Scan for the cell matching the given text and deliver its [X, Y] coordinate at center. 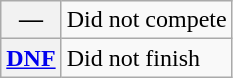
Did not finish [146, 58]
Did not compete [146, 20]
DNF [31, 58]
— [31, 20]
